Pinpoint the cell where the given text exists, returning its [X, Y] midpoint coordinate. 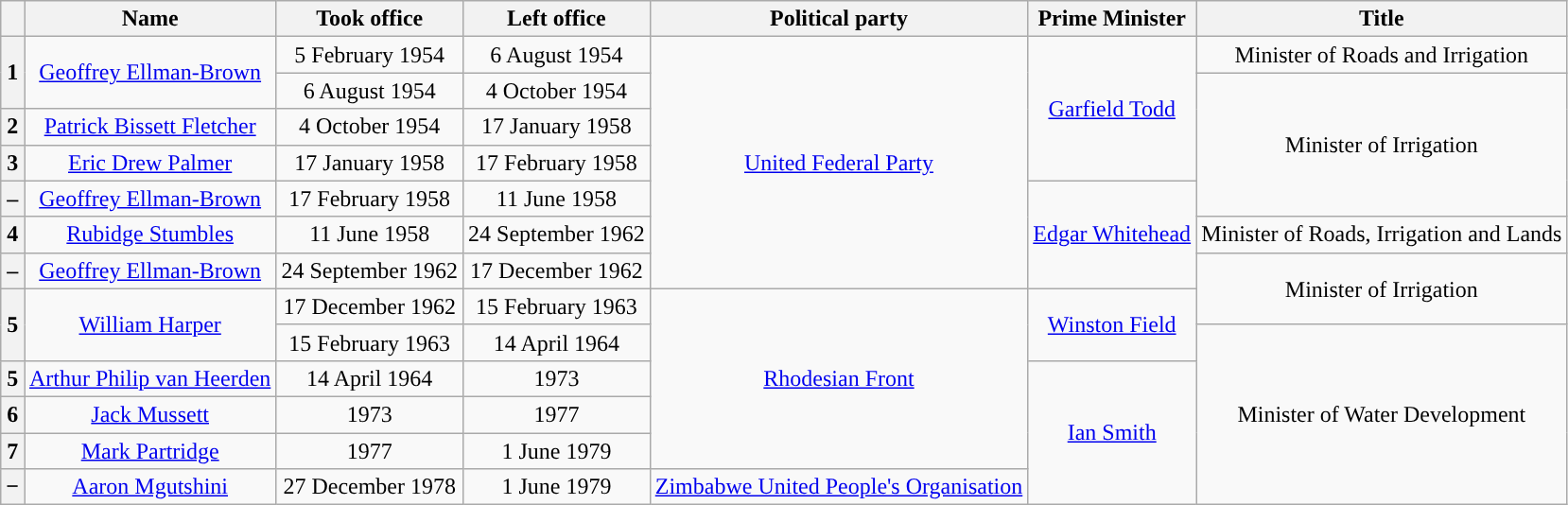
6 [13, 414]
3 [13, 163]
Arthur Philip van Heerden [150, 378]
Prime Minister [1112, 19]
Garfield Todd [1112, 109]
Ian Smith [1112, 432]
Aaron Mgutshini [150, 487]
Political party [839, 19]
27 December 1978 [370, 487]
− [13, 487]
Left office [557, 19]
Minister of Roads and Irrigation [1382, 55]
Name [150, 19]
United Federal Party [839, 163]
Title [1382, 19]
Mark Partridge [150, 451]
Rubidge Stumbles [150, 235]
Patrick Bissett Fletcher [150, 127]
Took office [370, 19]
Winston Field [1112, 324]
2 [13, 127]
5 February 1954 [370, 55]
Edgar Whitehead [1112, 235]
4 [13, 235]
Rhodesian Front [839, 378]
Jack Mussett [150, 414]
William Harper [150, 324]
Zimbabwe United People's Organisation [839, 487]
Minister of Water Development [1382, 414]
Minister of Roads, Irrigation and Lands [1382, 235]
Eric Drew Palmer [150, 163]
7 [13, 451]
1 [13, 73]
